From the cell containing the given text, extract its center point as [x, y] coordinate. 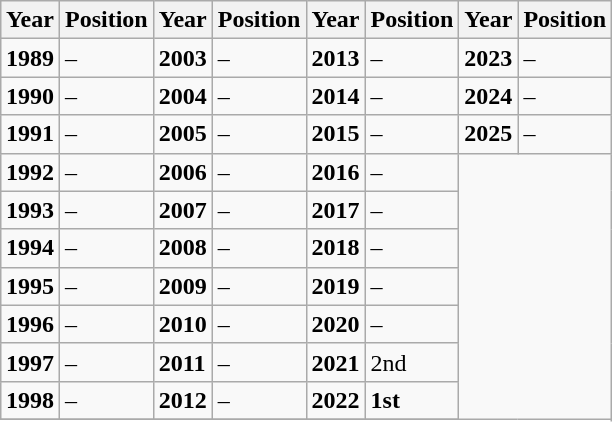
2013 [336, 58]
1997 [30, 362]
1st [412, 400]
2024 [488, 96]
1991 [30, 134]
2022 [336, 400]
2008 [182, 248]
2017 [336, 210]
1993 [30, 210]
2003 [182, 58]
2016 [336, 172]
2012 [182, 400]
1989 [30, 58]
2015 [336, 134]
1996 [30, 324]
2025 [488, 134]
2014 [336, 96]
2011 [182, 362]
1992 [30, 172]
2010 [182, 324]
2009 [182, 286]
2005 [182, 134]
2nd [412, 362]
1990 [30, 96]
2021 [336, 362]
2004 [182, 96]
2006 [182, 172]
2019 [336, 286]
2007 [182, 210]
2023 [488, 58]
1994 [30, 248]
1998 [30, 400]
1995 [30, 286]
2020 [336, 324]
2018 [336, 248]
